Determine the (X, Y) coordinate at the center of the cell enclosing the given text.  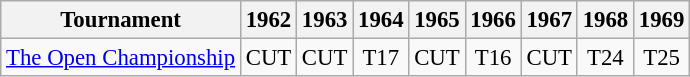
1966 (493, 20)
1964 (381, 20)
T16 (493, 58)
1967 (549, 20)
T24 (605, 58)
The Open Championship (121, 58)
1963 (325, 20)
T17 (381, 58)
1962 (268, 20)
1969 (661, 20)
1965 (437, 20)
T25 (661, 58)
Tournament (121, 20)
1968 (605, 20)
